Find where the given text appears and provide that cell's center as (x, y) coordinate. 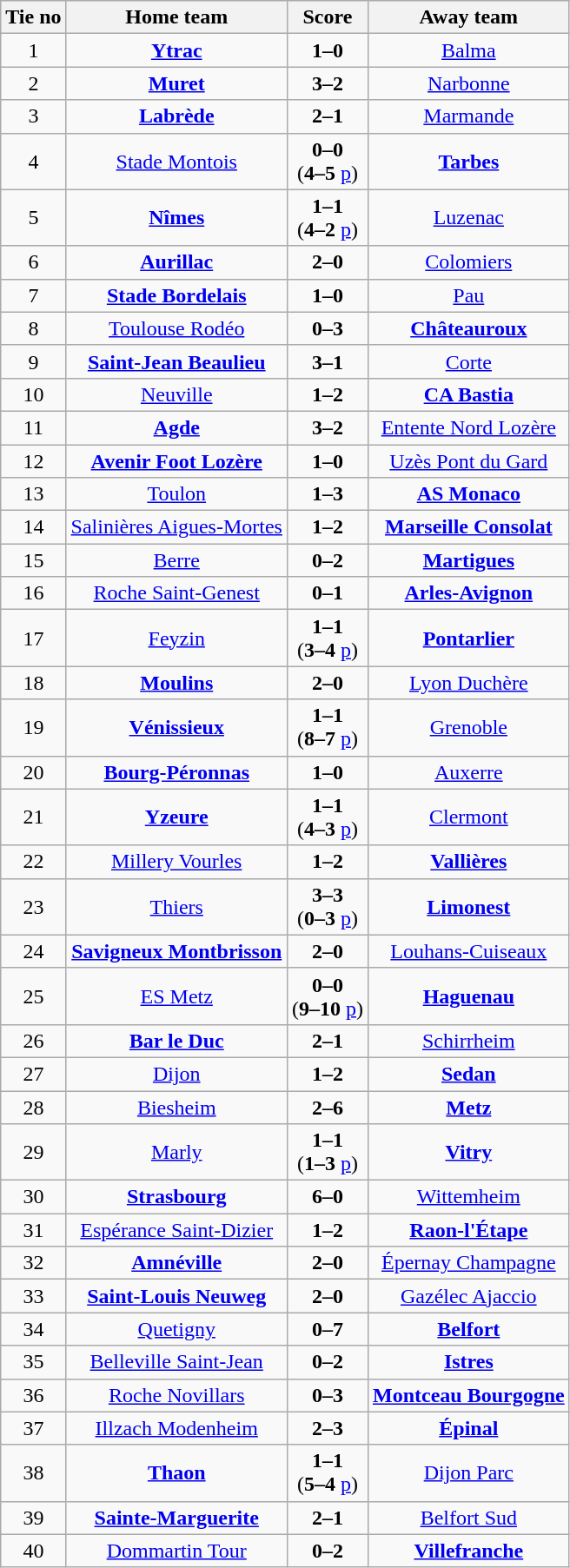
23 (33, 907)
2 (33, 83)
1–1 (1–3 p) (327, 1152)
9 (33, 361)
Ytrac (176, 50)
Belfort (468, 1329)
1–1 (8–7 p) (327, 728)
Sedan (468, 1074)
5 (33, 217)
4 (33, 162)
Agde (176, 427)
0–1 (327, 593)
Tarbes (468, 162)
33 (33, 1296)
Marseille Consolat (468, 527)
Châteauroux (468, 328)
30 (33, 1197)
1 (33, 50)
1–3 (327, 494)
2–3 (327, 1428)
Épinal (468, 1428)
Martigues (468, 560)
0–0 (4–5 p) (327, 162)
8 (33, 328)
Saint-Jean Beaulieu (176, 361)
Dijon Parc (468, 1473)
Muret (176, 83)
13 (33, 494)
Vénissieux (176, 728)
Toulon (176, 494)
Marly (176, 1152)
Berre (176, 560)
0–7 (327, 1329)
19 (33, 728)
1–1 (4–3 p) (327, 817)
Istres (468, 1362)
Bourg-Péronnas (176, 772)
Saint-Louis Neuweg (176, 1296)
Roche Novillars (176, 1395)
Dommartin Tour (176, 1551)
CA Bastia (468, 394)
Sainte-Marguerite (176, 1518)
12 (33, 461)
Avenir Foot Lozère (176, 461)
Roche Saint-Genest (176, 593)
AS Monaco (468, 494)
14 (33, 527)
Tie no (33, 17)
Entente Nord Lozère (468, 427)
Marmande (468, 116)
Bar le Duc (176, 1041)
Millery Vourles (176, 862)
Thiers (176, 907)
Strasbourg (176, 1197)
Épernay Champagne (468, 1263)
Villefranche (468, 1551)
35 (33, 1362)
Score (327, 17)
Vitry (468, 1152)
Salinières Aigues-Mortes (176, 527)
Haguenau (468, 996)
Schirrheim (468, 1041)
Away team (468, 17)
Pau (468, 295)
Thaon (176, 1473)
11 (33, 427)
Luzenac (468, 217)
Limonest (468, 907)
ES Metz (176, 996)
Raon-l'Étape (468, 1230)
1–1 (3–4 p) (327, 638)
27 (33, 1074)
7 (33, 295)
1–1 (4–2 p) (327, 217)
Pontarlier (468, 638)
20 (33, 772)
Gazélec Ajaccio (468, 1296)
Amnéville (176, 1263)
Aurillac (176, 262)
Espérance Saint-Dizier (176, 1230)
32 (33, 1263)
Louhans-Cuiseaux (468, 951)
3–3 (0–3 p) (327, 907)
34 (33, 1329)
Toulouse Rodéo (176, 328)
36 (33, 1395)
39 (33, 1518)
3 (33, 116)
Montceau Bourgogne (468, 1395)
28 (33, 1108)
29 (33, 1152)
18 (33, 683)
15 (33, 560)
Lyon Duchère (468, 683)
1–1 (5–4 p) (327, 1473)
Belleville Saint-Jean (176, 1362)
Balma (468, 50)
Quetigny (176, 1329)
Nîmes (176, 217)
6 (33, 262)
Stade Bordelais (176, 295)
Vallières (468, 862)
Stade Montois (176, 162)
26 (33, 1041)
31 (33, 1230)
22 (33, 862)
Yzeure (176, 817)
Neuville (176, 394)
17 (33, 638)
Wittemheim (468, 1197)
Uzès Pont du Gard (468, 461)
Moulins (176, 683)
38 (33, 1473)
Arles-Avignon (468, 593)
Corte (468, 361)
16 (33, 593)
Feyzin (176, 638)
Dijon (176, 1074)
21 (33, 817)
24 (33, 951)
Illzach Modenheim (176, 1428)
37 (33, 1428)
0–0 (9–10 p) (327, 996)
Home team (176, 17)
Clermont (468, 817)
Auxerre (468, 772)
Biesheim (176, 1108)
40 (33, 1551)
10 (33, 394)
25 (33, 996)
Belfort Sud (468, 1518)
Metz (468, 1108)
3–1 (327, 361)
Labrède (176, 116)
2–6 (327, 1108)
6–0 (327, 1197)
Grenoble (468, 728)
Colomiers (468, 262)
Savigneux Montbrisson (176, 951)
Narbonne (468, 83)
